Search for the cell housing the specified text and yield its (X, Y) center coordinate. 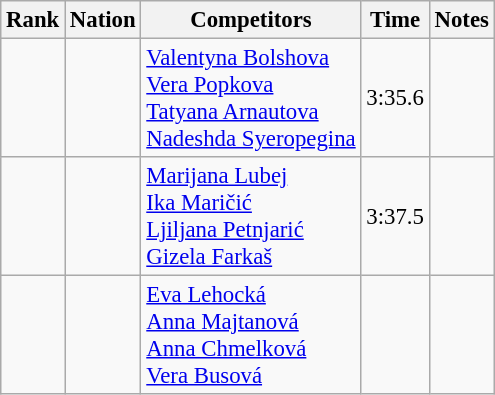
3:35.6 (395, 98)
Valentyna BolshovaVera PopkovaTatyana ArnautovaNadeshda Syeropegina (251, 98)
Time (395, 20)
Marijana LubejIka MaričićLjiljana PetnjarićGizela Farkaš (251, 216)
3:37.5 (395, 216)
Competitors (251, 20)
Eva LehockáAnna MajtanováAnna ChmelkováVera Busová (251, 336)
Notes (462, 20)
Rank (33, 20)
Nation (103, 20)
